Locate the cell with the specified text and output its [X, Y] center coordinate. 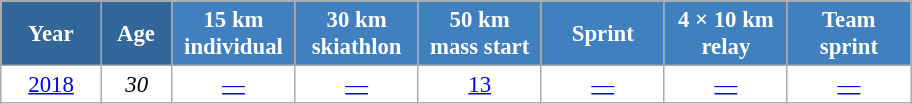
4 × 10 km relay [726, 34]
Year [52, 34]
50 km mass start [480, 34]
13 [480, 85]
30 km skiathlon [356, 34]
30 [136, 85]
Sprint [602, 34]
Age [136, 34]
2018 [52, 85]
15 km individual [234, 34]
Team sprint [848, 34]
